Capture the cell that displays the provided text and extract its (X, Y) central coordinate. 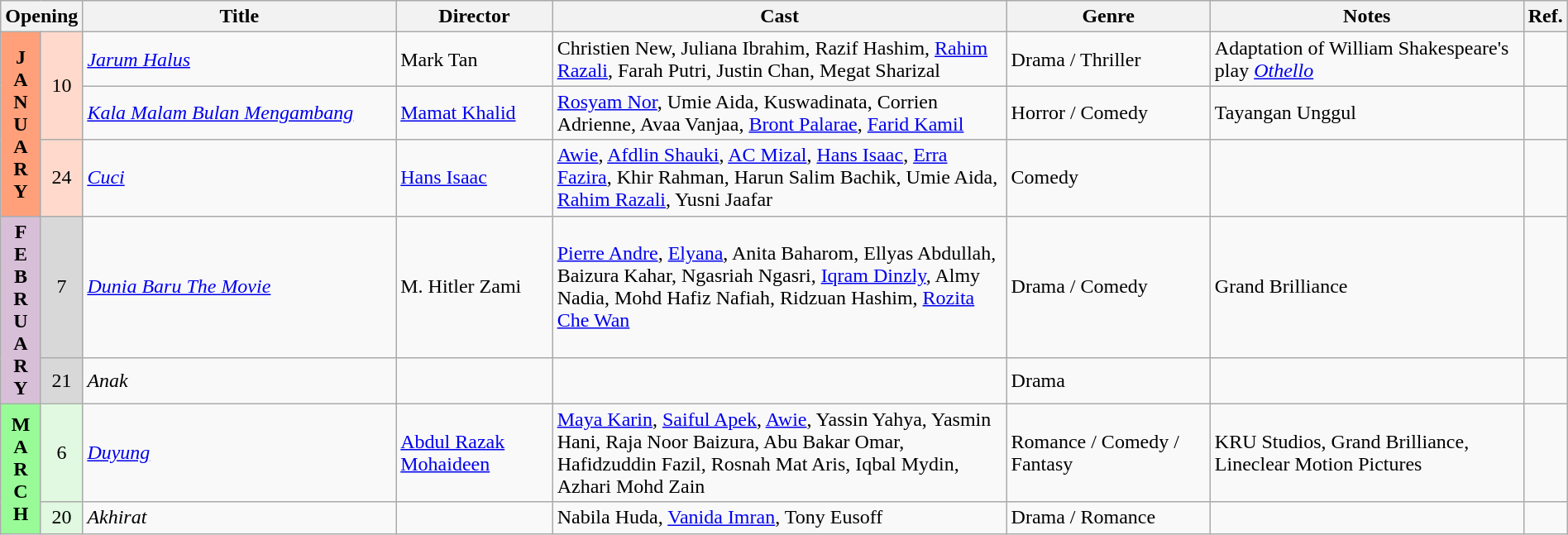
Jarum Halus (240, 60)
7 (61, 287)
MARCH (22, 468)
Adaptation of William Shakespeare's play Othello (1366, 60)
KRU Studios, Grand Brilliance, Lineclear Motion Pictures (1366, 453)
6 (61, 453)
Christien New, Juliana Ibrahim, Razif Hashim, Rahim Razali, Farah Putri, Justin Chan, Megat Sharizal (779, 60)
FEBRUARY (22, 309)
Drama / Thriller (1108, 60)
Grand Brilliance (1366, 287)
Anak (240, 380)
Romance / Comedy / Fantasy (1108, 453)
Awie, Afdlin Shauki, AC Mizal, Hans Isaac, Erra Fazira, Khir Rahman, Harun Salim Bachik, Umie Aida, Rahim Razali, Yusni Jaafar (779, 178)
JANUARY (22, 124)
Opening (41, 17)
Cast (779, 17)
Notes (1366, 17)
Dunia Baru The Movie (240, 287)
M. Hitler Zami (475, 287)
Genre (1108, 17)
Title (240, 17)
Akhirat (240, 518)
Kala Malam Bulan Mengambang (240, 112)
Abdul Razak Mohaideen (475, 453)
Cuci (240, 178)
Director (475, 17)
Horror / Comedy (1108, 112)
Mark Tan (475, 60)
Rosyam Nor, Umie Aida, Kuswadinata, Corrien Adrienne, Avaa Vanjaa, Bront Palarae, Farid Kamil (779, 112)
21 (61, 380)
Drama (1108, 380)
Hans Isaac (475, 178)
10 (61, 86)
Mamat Khalid (475, 112)
24 (61, 178)
Drama / Comedy (1108, 287)
Ref. (1545, 17)
Nabila Huda, Vanida Imran, Tony Eusoff (779, 518)
20 (61, 518)
Comedy (1108, 178)
Drama / Romance (1108, 518)
Tayangan Unggul (1366, 112)
Duyung (240, 453)
